Output the [x, y] coordinate of the center of the cell containing the given text.  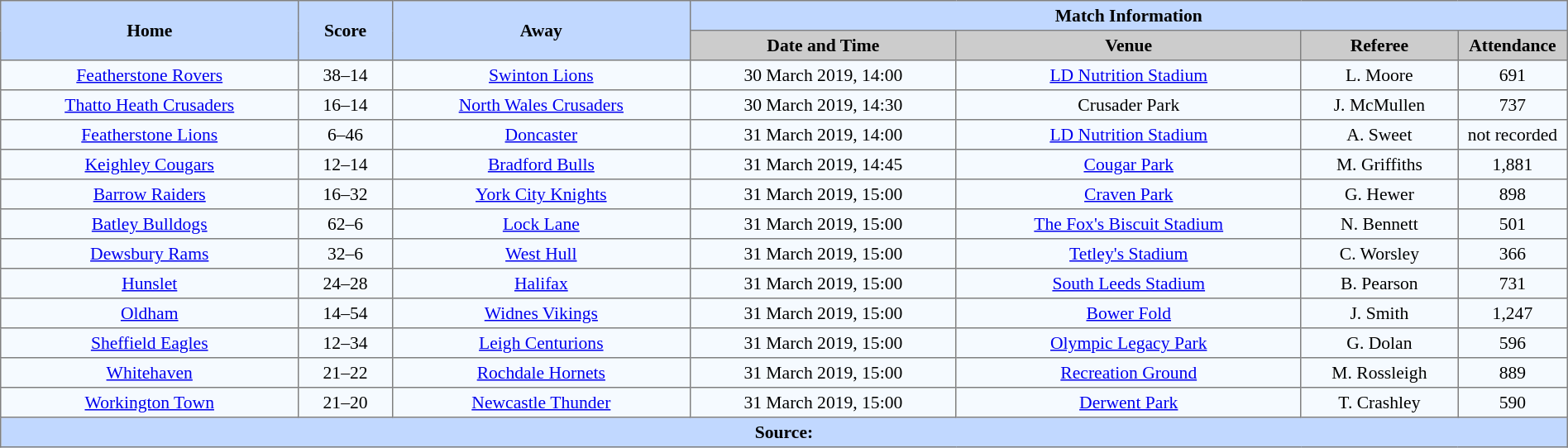
A. Sweet [1379, 135]
B. Pearson [1379, 284]
Hunslet [150, 284]
Away [541, 31]
731 [1513, 284]
1,247 [1513, 313]
898 [1513, 194]
Workington Town [150, 403]
Referee [1379, 45]
Tetley's Stadium [1128, 254]
30 March 2019, 14:00 [823, 75]
Batley Bulldogs [150, 224]
G. Hewer [1379, 194]
Cougar Park [1128, 164]
not recorded [1513, 135]
Source: [784, 432]
Rochdale Hornets [541, 373]
Bower Fold [1128, 313]
31 March 2019, 14:00 [823, 135]
Crusader Park [1128, 105]
Derwent Park [1128, 403]
Whitehaven [150, 373]
691 [1513, 75]
31 March 2019, 14:45 [823, 164]
Home [150, 31]
Leigh Centurions [541, 343]
1,881 [1513, 164]
12–14 [346, 164]
Featherstone Lions [150, 135]
Venue [1128, 45]
L. Moore [1379, 75]
Featherstone Rovers [150, 75]
Sheffield Eagles [150, 343]
G. Dolan [1379, 343]
590 [1513, 403]
M. Rossleigh [1379, 373]
596 [1513, 343]
21–22 [346, 373]
Doncaster [541, 135]
38–14 [346, 75]
62–6 [346, 224]
Bradford Bulls [541, 164]
Lock Lane [541, 224]
Halifax [541, 284]
Match Information [1128, 16]
Score [346, 31]
Swinton Lions [541, 75]
North Wales Crusaders [541, 105]
501 [1513, 224]
J. Smith [1379, 313]
Thatto Heath Crusaders [150, 105]
12–34 [346, 343]
737 [1513, 105]
N. Bennett [1379, 224]
Olympic Legacy Park [1128, 343]
Barrow Raiders [150, 194]
6–46 [346, 135]
Craven Park [1128, 194]
Attendance [1513, 45]
Recreation Ground [1128, 373]
30 March 2019, 14:30 [823, 105]
M. Griffiths [1379, 164]
16–14 [346, 105]
South Leeds Stadium [1128, 284]
366 [1513, 254]
16–32 [346, 194]
Widnes Vikings [541, 313]
889 [1513, 373]
Oldham [150, 313]
The Fox's Biscuit Stadium [1128, 224]
Date and Time [823, 45]
14–54 [346, 313]
West Hull [541, 254]
24–28 [346, 284]
32–6 [346, 254]
T. Crashley [1379, 403]
J. McMullen [1379, 105]
York City Knights [541, 194]
Keighley Cougars [150, 164]
Newcastle Thunder [541, 403]
Dewsbury Rams [150, 254]
C. Worsley [1379, 254]
21–20 [346, 403]
